Return [X, Y] of the center of cell containing provided text 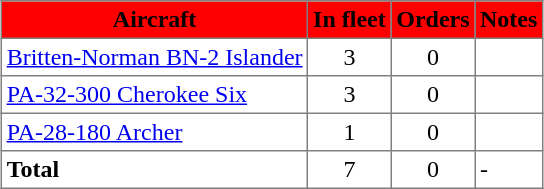
PA-32-300 Cherokee Six [154, 95]
1 [350, 132]
PA-28-180 Archer [154, 132]
Britten-Norman BN-2 Islander [154, 57]
In fleet [350, 20]
Total [154, 170]
- [509, 170]
Aircraft [154, 20]
Notes [509, 20]
7 [350, 170]
Orders [433, 20]
